For the text-containing cell, return its midpoint in (x, y) coordinate format. 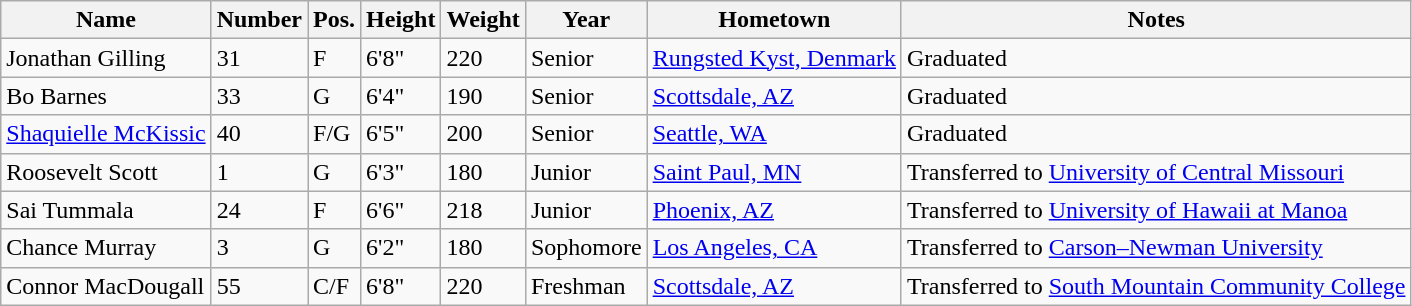
Weight (483, 20)
24 (259, 210)
Hometown (774, 20)
C/F (334, 286)
Seattle, WA (774, 134)
Freshman (586, 286)
Pos. (334, 20)
6'2" (401, 248)
6'6" (401, 210)
40 (259, 134)
1 (259, 172)
Bo Barnes (106, 96)
3 (259, 248)
31 (259, 58)
Transferred to South Mountain Community College (1156, 286)
Connor MacDougall (106, 286)
Saint Paul, MN (774, 172)
Height (401, 20)
F/G (334, 134)
6'3" (401, 172)
Transferred to University of Hawaii at Manoa (1156, 210)
Notes (1156, 20)
6'4" (401, 96)
Transferred to University of Central Missouri (1156, 172)
Number (259, 20)
Los Angeles, CA (774, 248)
Roosevelt Scott (106, 172)
218 (483, 210)
Chance Murray (106, 248)
Sai Tummala (106, 210)
Shaquielle McKissic (106, 134)
Name (106, 20)
190 (483, 96)
200 (483, 134)
Transferred to Carson–Newman University (1156, 248)
Rungsted Kyst, Denmark (774, 58)
Year (586, 20)
33 (259, 96)
Sophomore (586, 248)
Jonathan Gilling (106, 58)
Phoenix, AZ (774, 210)
55 (259, 286)
6'5" (401, 134)
